Extract the [X, Y] coordinate from the center of the cell holding the provided text.  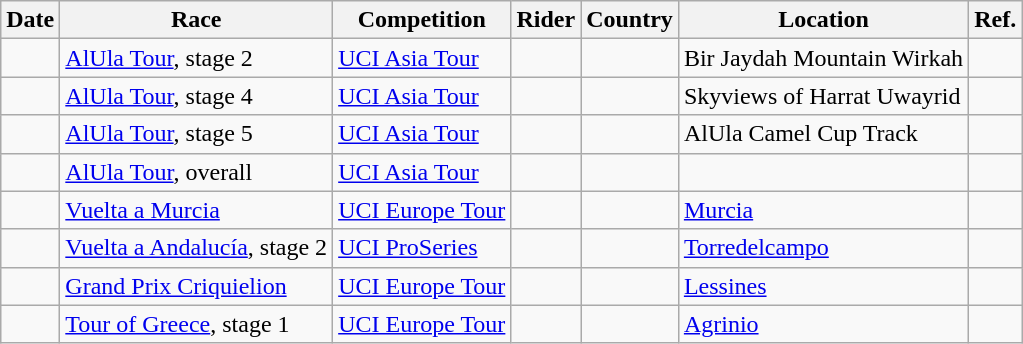
Country [630, 20]
Date [30, 20]
Torredelcampo [823, 248]
Lessines [823, 286]
Competition [422, 20]
Race [196, 20]
Agrinio [823, 324]
Location [823, 20]
Bir Jaydah Mountain Wirkah [823, 58]
AlUla Tour, overall [196, 172]
Vuelta a Murcia [196, 210]
Murcia [823, 210]
Ref. [996, 20]
AlUla Tour, stage 2 [196, 58]
Vuelta a Andalucía, stage 2 [196, 248]
Tour of Greece, stage 1 [196, 324]
AlUla Tour, stage 4 [196, 96]
UCI ProSeries [422, 248]
Skyviews of Harrat Uwayrid [823, 96]
Rider [546, 20]
Grand Prix Criquielion [196, 286]
AlUla Camel Cup Track [823, 134]
AlUla Tour, stage 5 [196, 134]
